Determine the (X, Y) coordinate at the center of the cell enclosing the given text.  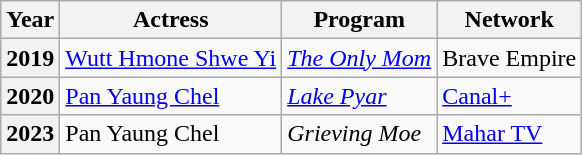
Network (510, 20)
Brave Empire (510, 58)
Actress (171, 20)
2019 (30, 58)
Mahar TV (510, 134)
2023 (30, 134)
Grieving Moe (360, 134)
Year (30, 20)
Lake Pyar (360, 96)
The Only Mom (360, 58)
Canal+ (510, 96)
Wutt Hmone Shwe Yi (171, 58)
Program (360, 20)
2020 (30, 96)
